Find where the given text appears and provide that cell's center as [x, y] coordinate. 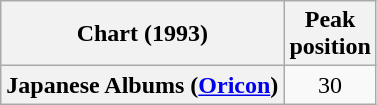
30 [330, 85]
Chart (1993) [142, 34]
Peakposition [330, 34]
Japanese Albums (Oricon) [142, 85]
